Find where the given text appears and provide that cell's center as [X, Y] coordinate. 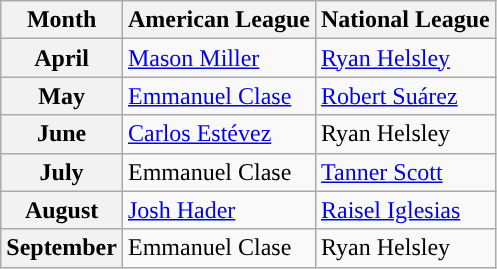
September [62, 248]
American League [218, 20]
Tanner Scott [405, 172]
August [62, 210]
Josh Hader [218, 210]
April [62, 58]
July [62, 172]
Robert Suárez [405, 96]
May [62, 96]
Month [62, 20]
Mason Miller [218, 58]
Carlos Estévez [218, 134]
Raisel Iglesias [405, 210]
June [62, 134]
National League [405, 20]
